Provide the (x, y) coordinate of the cell's center where the given text is located.  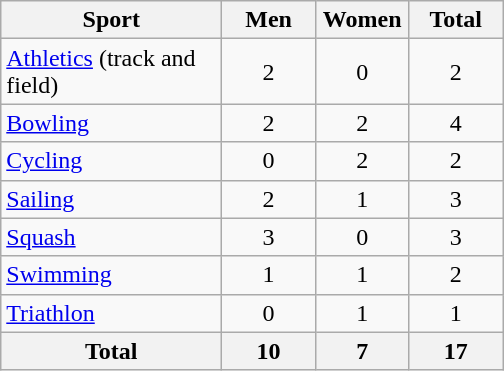
Squash (112, 237)
Men (269, 20)
17 (456, 351)
Women (362, 20)
Sport (112, 20)
Swimming (112, 275)
Cycling (112, 161)
4 (456, 123)
7 (362, 351)
10 (269, 351)
Bowling (112, 123)
Athletics (track and field) (112, 72)
Sailing (112, 199)
Triathlon (112, 313)
